Locate the cell with the specified text and output its (X, Y) center coordinate. 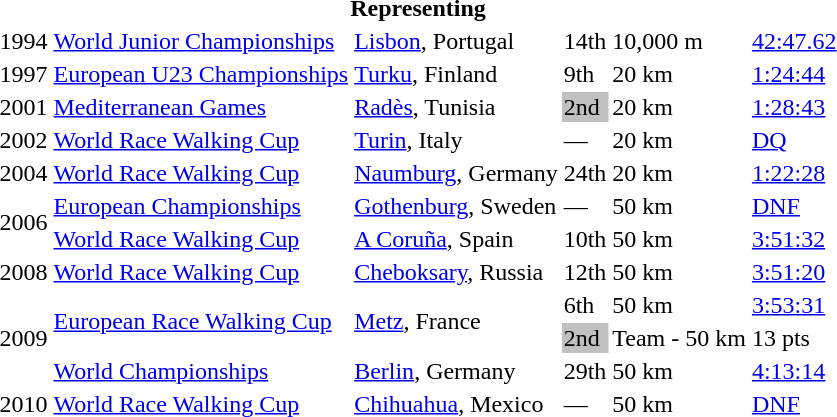
14th (585, 41)
Turin, Italy (456, 140)
World Championships (201, 371)
A Coruña, Spain (456, 239)
9th (585, 74)
Mediterranean Games (201, 107)
24th (585, 173)
Turku, Finland (456, 74)
12th (585, 272)
Metz, France (456, 322)
World Junior Championships (201, 41)
Gothenburg, Sweden (456, 206)
10,000 m (680, 41)
European Race Walking Cup (201, 322)
6th (585, 305)
Lisbon, Portugal (456, 41)
Naumburg, Germany (456, 173)
Cheboksary, Russia (456, 272)
Team - 50 km (680, 338)
29th (585, 371)
European U23 Championships (201, 74)
European Championships (201, 206)
10th (585, 239)
Radès, Tunisia (456, 107)
Berlin, Germany (456, 371)
